Determine the [x, y] coordinate at the center of the cell enclosing the given text.  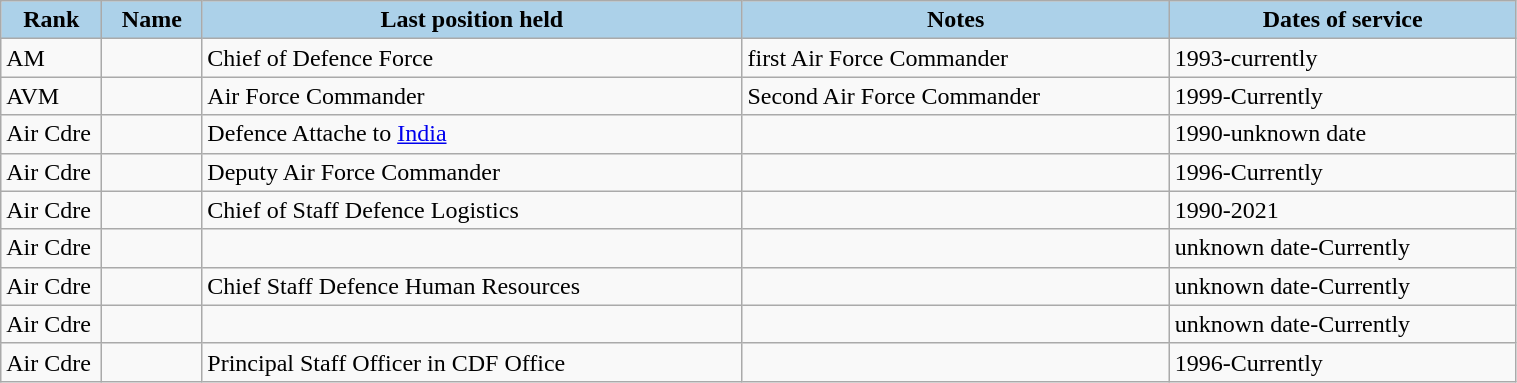
Defence Attache to India [472, 134]
Notes [956, 20]
first Air Force Commander [956, 58]
Name [152, 20]
AM [52, 58]
Chief Staff Defence Human Resources [472, 286]
Air Force Commander [472, 96]
Second Air Force Commander [956, 96]
1990-2021 [1342, 210]
Last position held [472, 20]
Dates of service [1342, 20]
Chief of Staff Defence Logistics [472, 210]
1999-Currently [1342, 96]
AVM [52, 96]
1993-currently [1342, 58]
Rank [52, 20]
Chief of Defence Force [472, 58]
Deputy Air Force Commander [472, 172]
Principal Staff Officer in CDF Office [472, 362]
1990-unknown date [1342, 134]
